Extract the [x, y] coordinate from the center of the cell holding the provided text.  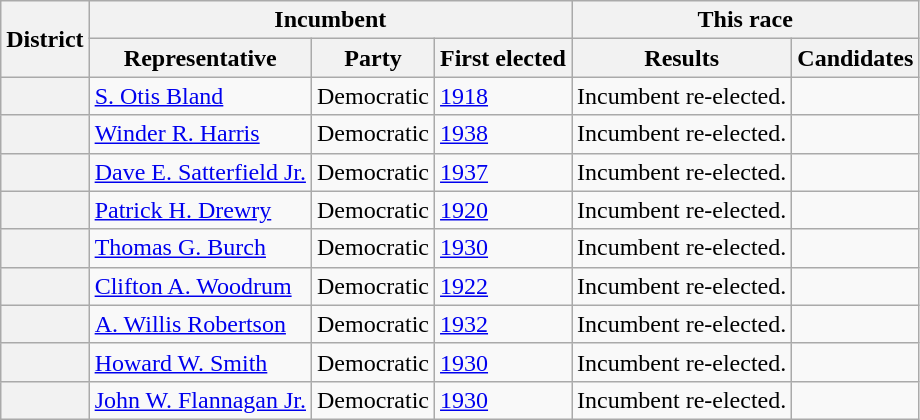
1932 [504, 324]
1920 [504, 210]
1918 [504, 96]
This race [746, 20]
John W. Flannagan Jr. [200, 400]
1938 [504, 134]
Dave E. Satterfield Jr. [200, 172]
Incumbent [330, 20]
First elected [504, 58]
S. Otis Bland [200, 96]
Results [682, 58]
Clifton A. Woodrum [200, 286]
Party [374, 58]
Patrick H. Drewry [200, 210]
A. Willis Robertson [200, 324]
Thomas G. Burch [200, 248]
Winder R. Harris [200, 134]
District [45, 39]
Representative [200, 58]
1922 [504, 286]
Candidates [856, 58]
1937 [504, 172]
Howard W. Smith [200, 362]
